Find where the given text appears and provide that cell's center as (X, Y) coordinate. 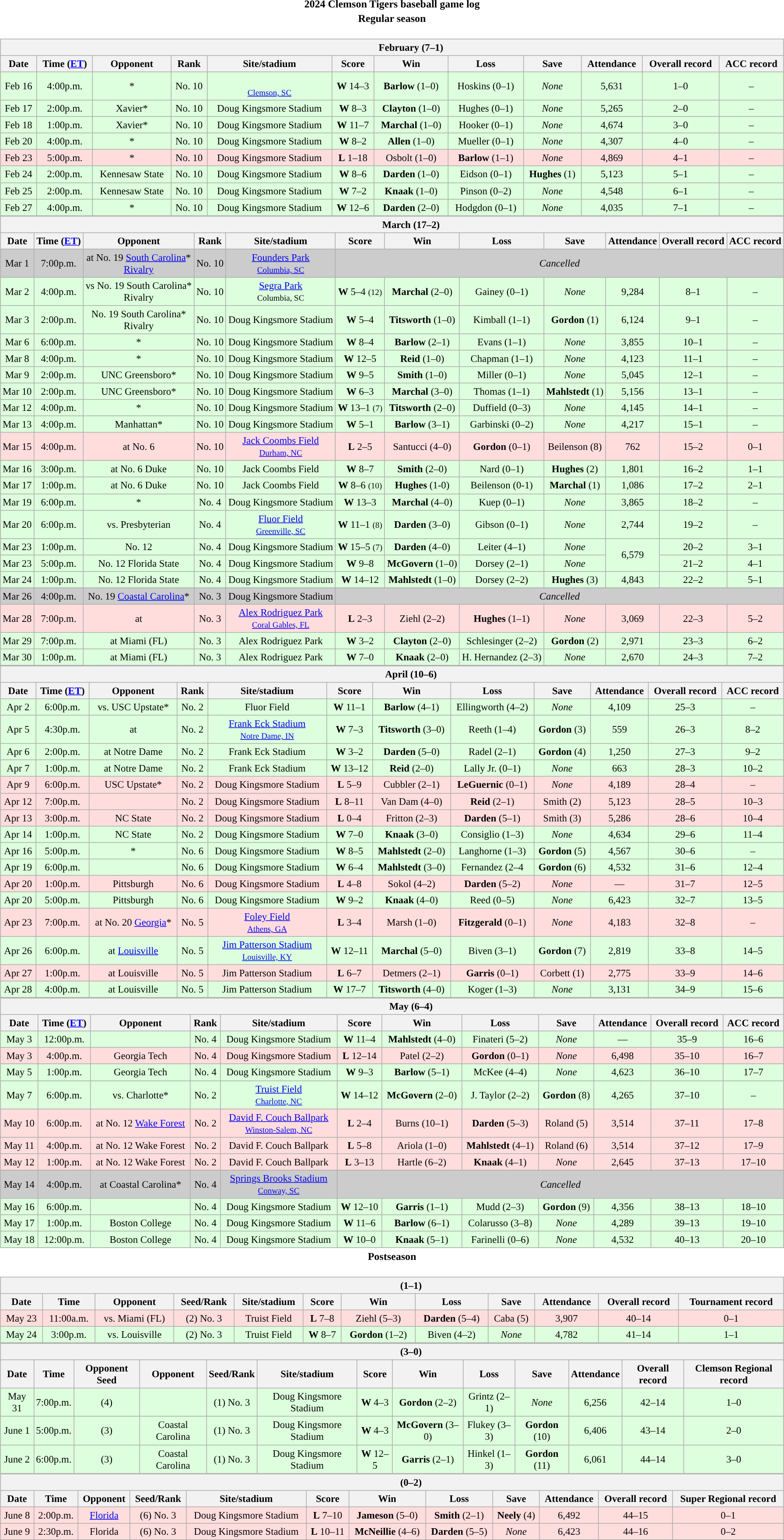
Clemson, SC (269, 86)
559 (619, 730)
Apr 2 (18, 707)
Mar 12 (17, 408)
4,265 (623, 1095)
L 5–9 (350, 785)
Knaak (4–0) (411, 900)
2,645 (623, 1162)
6,256 (595, 1402)
W 11–1 (8) (360, 524)
L 2–3 (360, 619)
4,356 (623, 1207)
Roland (6) (566, 1145)
Barlow (1–0) (411, 86)
No. 12 (139, 547)
Founders ParkColumbia, SC (280, 263)
Darden (2–0) (411, 207)
2,819 (619, 951)
5,631 (612, 86)
10–3 (752, 801)
8–2 (752, 730)
Feb 25 (19, 191)
vs No. 19 South Carolina*Rivalry (139, 291)
Knaak (2–0) (422, 657)
W 8–4 (360, 342)
4,548 (612, 191)
Consiglio (1–3) (492, 834)
14–5 (752, 951)
16–6 (753, 1039)
Apr 16 (18, 851)
Mar 17 (17, 485)
4,189 (619, 785)
17–8 (753, 1123)
Detmers (2–1) (411, 973)
vs. Miami (FL) (134, 1318)
762 (633, 446)
31–6 (685, 867)
Knaak (3–0) (411, 834)
June 1 (17, 1431)
2,775 (619, 973)
May 24 (21, 1335)
W 8–3 (353, 109)
Garbinski (0–2) (501, 424)
Reid (2–0) (411, 768)
W 7–3 (350, 730)
L 7–8 (322, 1318)
39–13 (687, 1223)
Frank Eck StadiumNotre Dame, IN (267, 730)
1,250 (619, 752)
14–1 (693, 408)
Roland (5) (566, 1123)
L 7–10 (328, 1515)
February (7–1) (392, 47)
Marchal (1) (575, 485)
Chapman (1–1) (501, 358)
4–0 (681, 141)
Dorsey (2–1) (501, 563)
Ziehl (5–3) (378, 1318)
Alex Rodriguez ParkCoral Gables, FL (280, 619)
33–8 (685, 951)
4,634 (619, 834)
May 11 (19, 1145)
19–2 (693, 524)
42–14 (653, 1402)
Foley FieldAthens, GA (267, 923)
663 (619, 768)
2,670 (633, 657)
9–2 (752, 752)
May 18 (19, 1239)
Fluor Field (267, 707)
Marchal (4–0) (422, 502)
Caba (5) (511, 1318)
4:30p.m. (63, 730)
8–1 (693, 291)
W 8–6 (353, 174)
L 6–7 (350, 973)
W 15–5 (7) (360, 547)
Gainey (0–1) (501, 291)
3,865 (633, 502)
Gordon (11) (542, 1459)
W 13–12 (350, 768)
Flukey (3–3) (489, 1431)
30–6 (685, 851)
17–2 (693, 485)
25–3 (685, 707)
32–7 (685, 900)
Darden (5–0) (411, 752)
Feb 20 (19, 141)
4,035 (612, 207)
L 2–5 (360, 446)
35–9 (687, 1039)
37–10 (687, 1095)
Schlesinger (2–2) (501, 641)
Mar 26 (17, 596)
Osbolt (1–0) (411, 158)
April (10–6) (392, 674)
5,156 (633, 391)
W 12–11 (350, 951)
12–1 (693, 375)
Mar 30 (17, 657)
Marsh (1–0) (411, 923)
13–5 (752, 900)
McNeillie (4–6) (387, 1531)
Mahlstedt (1–0) (422, 579)
W 6–4 (350, 867)
Mar 15 (17, 446)
Gordon (1–2) (378, 1335)
Knaak (4–1) (500, 1162)
14–6 (752, 973)
June 2 (17, 1459)
6,492 (569, 1515)
W 5–4 (360, 319)
Fitzgerald (0–1) (492, 923)
Hoskins (0–1) (486, 86)
10–2 (752, 768)
Hughes (0–1) (486, 109)
Mar 6 (17, 342)
Clayton (2–0) (422, 641)
at Coastal Carolina* (141, 1184)
Gordon (7) (562, 951)
Apr 19 (18, 867)
Smith (2–0) (422, 469)
Gordon (1) (575, 319)
44–14 (653, 1459)
W 12–6 (353, 207)
2,971 (633, 641)
Hodgdon (0–1) (486, 207)
at No. 6 (139, 446)
15–1 (693, 424)
Patel (2–2) (422, 1056)
June 9 (17, 1531)
Mahlstedt (4–1) (500, 1145)
4,567 (619, 851)
Cubbler (2–1) (411, 785)
33–9 (685, 973)
L 3–13 (360, 1162)
6–2 (755, 641)
Titsworth (2–0) (422, 408)
Gordon (2) (575, 641)
Apr 27 (18, 973)
W 10–0 (360, 1239)
Biven (4–2) (451, 1335)
Mar 8 (17, 358)
L 4–8 (350, 884)
Ellingworth (4–2) (492, 707)
W 9–5 (360, 375)
W 14–3 (353, 86)
March (17–2) (392, 225)
3,907 (567, 1318)
6,579 (633, 555)
2,744 (633, 524)
Gordon (3) (562, 730)
37–13 (687, 1162)
Apr 5 (18, 730)
44–16 (636, 1531)
Hughes (2) (575, 469)
Super Regional record (728, 1498)
Hooker (0–1) (486, 125)
Apr 28 (18, 989)
Darden (5–2) (492, 884)
3–1 (755, 547)
Mar 20 (17, 524)
Barlow (5–1) (422, 1072)
Reeth (1–4) (492, 730)
Marchal (2–0) (422, 291)
L 2–4 (360, 1123)
Titsworth (4–0) (411, 989)
Darden (5–4) (451, 1318)
May 23 (21, 1318)
McGovern (3–0) (428, 1431)
4,109 (619, 707)
Feb 17 (19, 109)
28–4 (685, 785)
W 11–1 (350, 707)
2:30p.m. (56, 1531)
W 11–6 (360, 1223)
Kimball (1–1) (501, 319)
W 11–4 (360, 1039)
Mahlstedt (1) (575, 391)
Mar 16 (17, 469)
Leiter (4–1) (501, 547)
Jim Patterson StadiumLouisville, KY (267, 951)
W 13–1 (7) (360, 408)
38–13 (687, 1207)
Hinkel (1–3) (489, 1459)
Allen (1–0) (411, 141)
6,498 (623, 1056)
9–1 (693, 319)
Apr 23 (18, 923)
Apr 12 (18, 801)
Smith (3) (562, 818)
W 17–7 (350, 989)
Evans (1–1) (501, 342)
17–7 (753, 1072)
Eidson (0–1) (486, 174)
5,286 (619, 818)
Finateri (5–2) (500, 1039)
May 16 (19, 1207)
15–2 (693, 446)
W 12–10 (360, 1207)
Koger (1–3) (492, 989)
Barlow (4–1) (411, 707)
Feb 23 (19, 158)
J. Taylor (2–2) (500, 1095)
7–2 (755, 657)
Apr 14 (18, 834)
Lally Jr. (0–1) (492, 768)
4,623 (623, 1072)
34–9 (685, 989)
McKee (4–4) (500, 1072)
11:00a.m. (69, 1318)
Gordon (5) (562, 851)
David F. Couch BallparkWinston-Salem, NC (279, 1123)
W 5–1 (360, 424)
Gordon (2–2) (428, 1402)
(3–0) (392, 1352)
4,307 (612, 141)
4,674 (612, 125)
Feb 27 (19, 207)
Gordon (6) (562, 867)
Clayton (1–0) (411, 109)
11–4 (752, 834)
20–10 (753, 1239)
Van Dam (4–0) (411, 801)
43–14 (653, 1431)
6–1 (681, 191)
May 14 (19, 1184)
4,145 (633, 408)
at No. 20 Georgia* (133, 923)
W 9–8 (360, 563)
4,217 (633, 424)
12–5 (752, 884)
Mahlstedt (3–0) (411, 867)
4,843 (633, 579)
12–4 (752, 867)
Barlow (2–1) (422, 342)
35–10 (687, 1056)
Fernandez (2–4 (492, 867)
Reid (1–0) (422, 358)
40–14 (639, 1318)
29–6 (685, 834)
Mahlstedt (4–0) (422, 1039)
Jack Coombs FieldDurham, NC (280, 446)
3,131 (619, 989)
Mudd (2–3) (500, 1207)
32–8 (685, 923)
16–2 (693, 469)
Titsworth (1–0) (422, 319)
Thomas (1–1) (501, 391)
Radel (2–1) (492, 752)
23–3 (693, 641)
Apr 7 (18, 768)
Mar 13 (17, 424)
1,086 (633, 485)
May 10 (19, 1123)
Hughes (3) (575, 579)
Mar 24 (17, 579)
15–6 (752, 989)
W 8–5 (350, 851)
May 5 (19, 1072)
vs. Presbyterian (139, 524)
Manhattan* (139, 424)
May 7 (19, 1095)
28–6 (685, 818)
Darden (1–0) (411, 174)
May 12 (19, 1162)
4,289 (623, 1223)
Feb 24 (19, 174)
27–3 (685, 752)
Langhorne (1–3) (492, 851)
Hughes (1) (552, 174)
Apr 13 (18, 818)
Mueller (0–1) (486, 141)
Gordon (9) (566, 1207)
Ariola (1–0) (422, 1145)
McGovern (2–0) (422, 1095)
Apr 6 (18, 752)
11–1 (693, 358)
24–3 (693, 657)
Mar 1 (17, 263)
6,124 (633, 319)
McGovern (1–0) (422, 563)
44–15 (636, 1515)
Marchal (5–0) (411, 951)
40–13 (687, 1239)
Dorsey (2–2) (501, 579)
Darden (5–1) (492, 818)
Gibson (0–1) (501, 524)
37–11 (687, 1123)
Garris (0–1) (492, 973)
Knaak (1–0) (411, 191)
Nard (0–1) (501, 469)
Colarusso (3–8) (500, 1223)
Beilenson (8) (575, 446)
Mar 10 (17, 391)
28–3 (685, 768)
H. Hernandez (2–3) (501, 657)
Neely (4) (516, 1515)
LeGuernic (0–1) (492, 785)
Barlow (3–1) (422, 424)
Clemson Regional record (734, 1374)
Gordon (4) (562, 752)
L 8–11 (350, 801)
W 9–2 (350, 900)
Miller (0–1) (501, 375)
Corbett (1) (562, 973)
Reed (0–5) (492, 900)
Smith (2–1) (459, 1515)
Barlow (6–1) (422, 1223)
4,123 (633, 358)
Fritton (2–3) (411, 818)
L 3–4 (350, 923)
Apr 9 (18, 785)
Opponent Seed (107, 1374)
Smith (2) (562, 801)
6,061 (595, 1459)
Duffield (0–3) (501, 408)
Grintz (2–1) (489, 1402)
W 6–3 (360, 391)
L 10–11 (328, 1531)
2–1 (755, 485)
3,855 (633, 342)
L 12–14 (360, 1056)
Hartle (6–2) (422, 1162)
Darden (5–3) (500, 1123)
Jameson (5–0) (387, 1515)
Beilenson (0-1) (501, 485)
at No. 19 South Carolina*Rivalry (139, 263)
USC Upstate* (133, 785)
13–1 (693, 391)
17–10 (753, 1162)
10–4 (752, 818)
4,782 (567, 1335)
Farinelli (0–6) (500, 1239)
Mar 19 (17, 502)
4,183 (619, 923)
22–2 (693, 579)
9,284 (633, 291)
Mar 9 (17, 375)
Ziehl (2–2) (422, 619)
Apr 26 (18, 951)
21–2 (693, 563)
4,869 (612, 158)
Garris (1–1) (422, 1207)
Knaak (5–1) (422, 1239)
5,045 (633, 375)
May 31 (17, 1402)
vs. Louisville (134, 1335)
No. 19 Coastal Carolina* (139, 596)
19–10 (753, 1223)
Santucci (4–0) (422, 446)
37–12 (687, 1145)
Darden (4–0) (422, 547)
L 0–4 (350, 818)
Smith (1–0) (422, 375)
L 5–8 (360, 1145)
Feb 18 (19, 125)
May (6–4) (392, 1007)
Segra ParkColumbia, SC (280, 291)
18–2 (693, 502)
3,069 (633, 619)
10–1 (693, 342)
May 17 (19, 1223)
Mar 28 (17, 619)
Feb 16 (19, 86)
W 8–2 (353, 141)
vs. Charlotte* (141, 1095)
June 8 (17, 1515)
Mar 2 (17, 291)
5,265 (612, 109)
Mahlstedt (2–0) (411, 851)
Darden (3–0) (422, 524)
28–5 (685, 801)
5–2 (755, 619)
17–9 (753, 1145)
(1–1) (392, 1285)
W 5–4 (12) (360, 291)
(4) (107, 1402)
W 13–3 (360, 502)
W 9–3 (360, 1072)
7–1 (681, 207)
Pinson (0–2) (486, 191)
18–10 (753, 1207)
Hughes (1-0) (422, 485)
16–7 (753, 1056)
Mar 3 (17, 319)
W 11–7 (353, 125)
1,801 (633, 469)
Mar 29 (17, 641)
vs. USC Upstate* (133, 707)
L 1–18 (353, 158)
Tournament record (731, 1302)
0–2 (728, 1531)
No. 19 South Carolina*Rivalry (139, 319)
Marchal (1–0) (411, 125)
Barlow (1–1) (486, 158)
Titsworth (3–0) (411, 730)
31–7 (685, 884)
Sokol (4–2) (411, 884)
36–10 (687, 1072)
22–3 (693, 619)
20–2 (693, 547)
Reid (2–1) (492, 801)
41–14 (639, 1335)
Biven (3–1) (492, 951)
Garris (2–1) (428, 1459)
Darden (5–5) (459, 1531)
Truist FieldCharlotte, NC (279, 1095)
Gordon (8) (566, 1095)
26–3 (685, 730)
(0–2) (392, 1482)
Kuep (0–1) (501, 502)
Hughes (1–1) (501, 619)
Marchal (3–0) (422, 391)
W 7–2 (353, 191)
W 8–6 (10) (360, 485)
Fluor FieldGreenville, SC (280, 524)
Springs Brooks StadiumConway, SC (279, 1184)
Gordon (10) (542, 1431)
Burns (10–1) (422, 1123)
6,406 (595, 1431)
